Pinpoint the cell where the given text exists, returning its [x, y] midpoint coordinate. 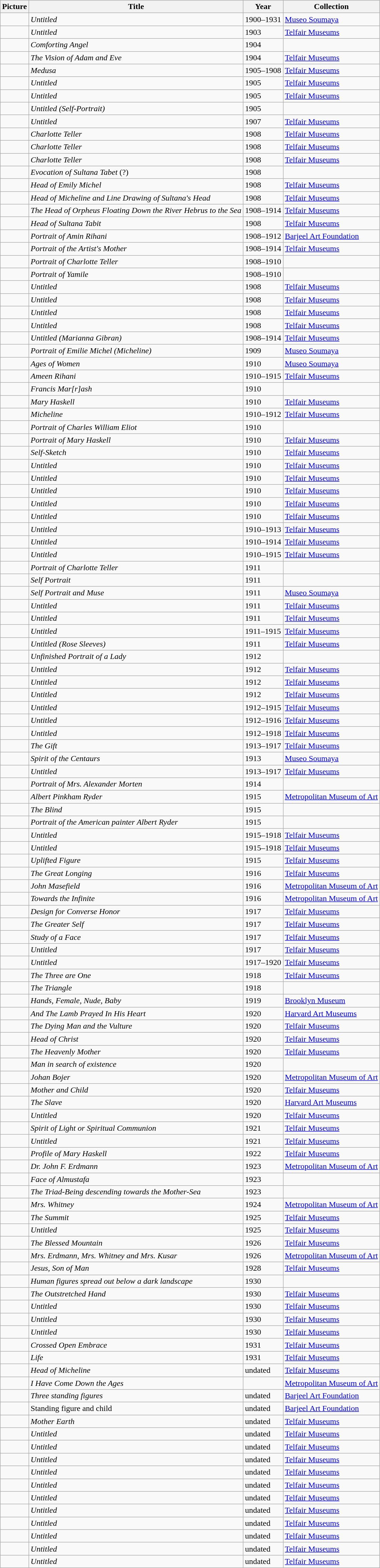
Portrait of the American painter Albert Ryder [136, 822]
Mrs. Erdmann, Mrs. Whitney and Mrs. Kusar [136, 1256]
1928 [263, 1268]
Design for Converse Honor [136, 911]
Untitled (Self-Portrait) [136, 108]
Head of Christ [136, 1039]
Human figures spread out below a dark landscape [136, 1281]
The Blind [136, 810]
Year [263, 7]
Mother and Child [136, 1090]
1919 [263, 1001]
Francis Mar[r]ash [136, 389]
1917–1920 [263, 962]
Medusa [136, 70]
The Heavenly Mother [136, 1052]
The Great Longing [136, 873]
1912–1916 [263, 720]
Ameen Rihani [136, 376]
Untitled (Rose Sleeves) [136, 644]
The Greater Self [136, 924]
The Gift [136, 746]
The Summit [136, 1217]
1908–1912 [263, 236]
Collection [331, 7]
1910–1912 [263, 415]
Hands, Female, Nude, Baby [136, 1001]
Man in search of existence [136, 1064]
Head of Sultana Tabit [136, 223]
Micheline [136, 415]
Standing figure and child [136, 1409]
Dr. John F. Erdmann [136, 1166]
Brooklyn Museum [331, 1001]
Evocation of Sultana Tabet (?) [136, 172]
The Head of Orpheus Floating Down the River Hebrus to the Sea [136, 211]
1913 [263, 758]
Face of Almustafa [136, 1179]
Portrait of the Artist's Mother [136, 249]
Life [136, 1357]
1900–1931 [263, 19]
Self-Sketch [136, 453]
Johan Bojer [136, 1077]
Spirit of the Centaurs [136, 758]
Untitled (Marianna Gibran) [136, 338]
1909 [263, 351]
The Triad-Being descending towards the Mother-Sea [136, 1192]
Picture [15, 7]
1905–1908 [263, 70]
The Vision of Adam and Eve [136, 58]
Self Portrait [136, 580]
The Outstretched Hand [136, 1294]
Towards the Infinite [136, 899]
Portrait of Emilie Michel (Micheline) [136, 351]
Portrait of Mrs. Alexander Morten [136, 784]
1914 [263, 784]
Portrait of Mary Haskell [136, 440]
Albert Pinkham Ryder [136, 797]
Mary Haskell [136, 402]
The Blessed Mountain [136, 1243]
Jesus, Son of Man [136, 1268]
Unfinished Portrait of a Lady [136, 657]
1903 [263, 32]
Portrait of Yamile [136, 274]
1907 [263, 121]
Portrait of Amin Rihani [136, 236]
1910–1914 [263, 542]
Head of Emily Michel [136, 185]
Portrait of Charles William Eliot [136, 427]
John Masefield [136, 886]
The Dying Man and the Vulture [136, 1026]
Profile of Mary Haskell [136, 1153]
Head of Micheline [136, 1370]
1912–1918 [263, 733]
Mrs. Whitney [136, 1205]
Title [136, 7]
Ages of Women [136, 363]
Three standing figures [136, 1396]
1912–1915 [263, 707]
Comforting Angel [136, 45]
1924 [263, 1205]
The Triangle [136, 988]
Spirit of Light or Spiritual Communion [136, 1128]
And The Lamb Prayed In His Heart [136, 1014]
1922 [263, 1153]
1911–1915 [263, 631]
Self Portrait and Muse [136, 593]
Uplifted Figure [136, 861]
Study of a Face [136, 937]
Mother Earth [136, 1421]
Crossed Open Embrace [136, 1345]
The Slave [136, 1103]
The Three are One [136, 975]
Head of Micheline and Line Drawing of Sultana's Head [136, 198]
I Have Come Down the Ages [136, 1383]
1910–1913 [263, 529]
